Output the [X, Y] coordinate of the center of the cell containing the given text.  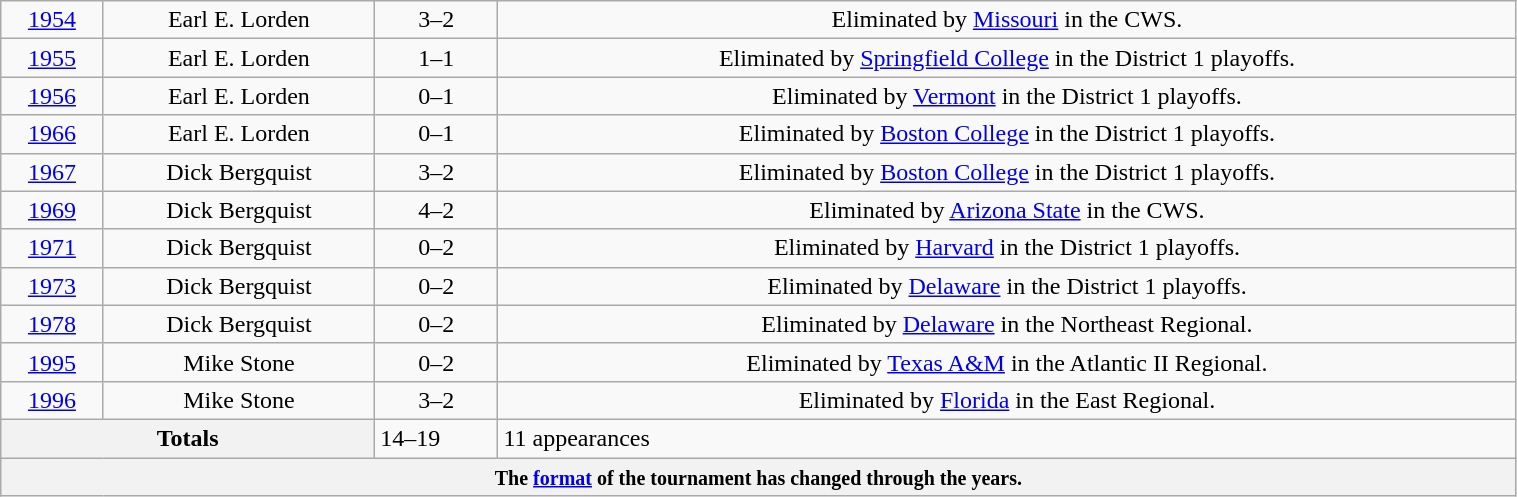
14–19 [436, 438]
1966 [52, 134]
1978 [52, 324]
1973 [52, 286]
Eliminated by Harvard in the District 1 playoffs. [1007, 248]
1–1 [436, 58]
1969 [52, 210]
Eliminated by Delaware in the Northeast Regional. [1007, 324]
1956 [52, 96]
Eliminated by Vermont in the District 1 playoffs. [1007, 96]
Eliminated by Missouri in the CWS. [1007, 20]
Eliminated by Arizona State in the CWS. [1007, 210]
4–2 [436, 210]
The format of the tournament has changed through the years. [758, 477]
1955 [52, 58]
11 appearances [1007, 438]
Eliminated by Delaware in the District 1 playoffs. [1007, 286]
Totals [188, 438]
Eliminated by Florida in the East Regional. [1007, 400]
Eliminated by Springfield College in the District 1 playoffs. [1007, 58]
1971 [52, 248]
1995 [52, 362]
1996 [52, 400]
1954 [52, 20]
Eliminated by Texas A&M in the Atlantic II Regional. [1007, 362]
1967 [52, 172]
